Capture the cell that displays the provided text and extract its [x, y] central coordinate. 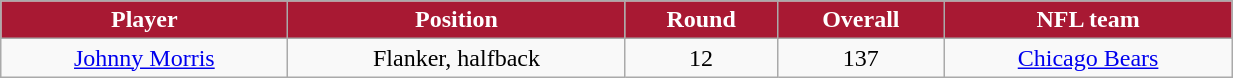
Position [456, 20]
Chicago Bears [1088, 58]
12 [701, 58]
NFL team [1088, 20]
Johnny Morris [144, 58]
Overall [860, 20]
137 [860, 58]
Player [144, 20]
Flanker, halfback [456, 58]
Round [701, 20]
